Search for the cell housing the specified text and yield its (x, y) center coordinate. 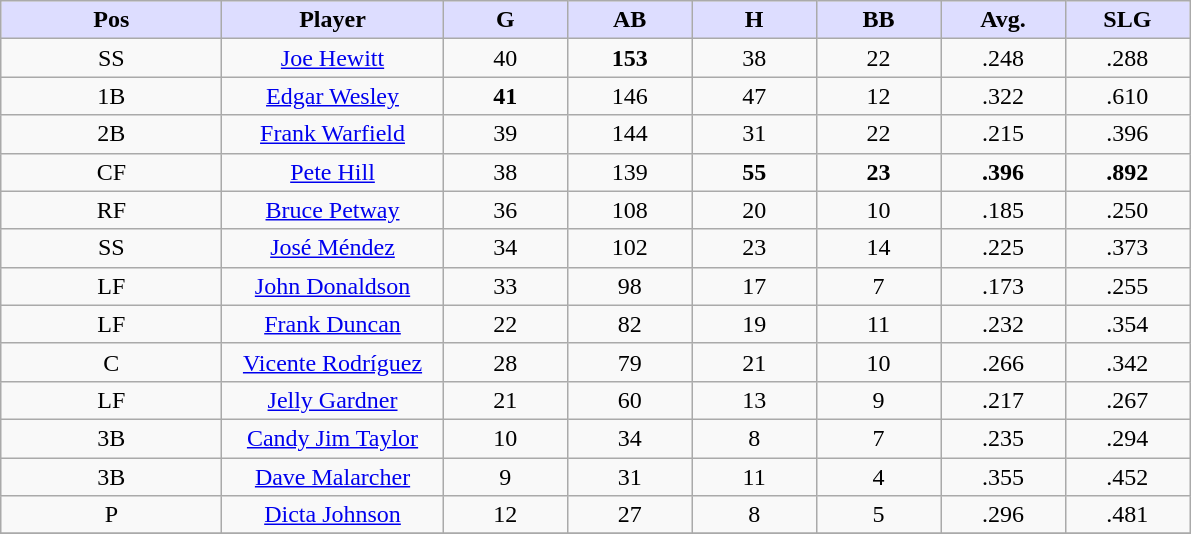
.267 (1127, 400)
BB (878, 20)
CF (112, 172)
.452 (1127, 477)
.217 (1003, 400)
.610 (1127, 96)
108 (630, 210)
.215 (1003, 134)
.322 (1003, 96)
4 (878, 477)
98 (630, 286)
.342 (1127, 362)
.355 (1003, 477)
153 (630, 58)
40 (505, 58)
Frank Warfield (332, 134)
Avg. (1003, 20)
P (112, 515)
Bruce Petway (332, 210)
SLG (1127, 20)
55 (754, 172)
146 (630, 96)
139 (630, 172)
Pos (112, 20)
82 (630, 324)
36 (505, 210)
144 (630, 134)
41 (505, 96)
19 (754, 324)
2B (112, 134)
79 (630, 362)
Pete Hill (332, 172)
.255 (1127, 286)
20 (754, 210)
Dave Malarcher (332, 477)
60 (630, 400)
Vicente Rodríguez (332, 362)
C (112, 362)
.250 (1127, 210)
17 (754, 286)
Candy Jim Taylor (332, 438)
John Donaldson (332, 286)
.185 (1003, 210)
.373 (1127, 248)
13 (754, 400)
.225 (1003, 248)
.248 (1003, 58)
28 (505, 362)
AB (630, 20)
5 (878, 515)
47 (754, 96)
Joe Hewitt (332, 58)
Jelly Gardner (332, 400)
José Méndez (332, 248)
14 (878, 248)
.266 (1003, 362)
.892 (1127, 172)
102 (630, 248)
Frank Duncan (332, 324)
27 (630, 515)
Dicta Johnson (332, 515)
Player (332, 20)
.288 (1127, 58)
33 (505, 286)
Edgar Wesley (332, 96)
.235 (1003, 438)
1B (112, 96)
.296 (1003, 515)
H (754, 20)
.354 (1127, 324)
G (505, 20)
39 (505, 134)
.232 (1003, 324)
RF (112, 210)
.173 (1003, 286)
.481 (1127, 515)
.294 (1127, 438)
